Provide the (X, Y) coordinate of the cell's center where the given text is located.  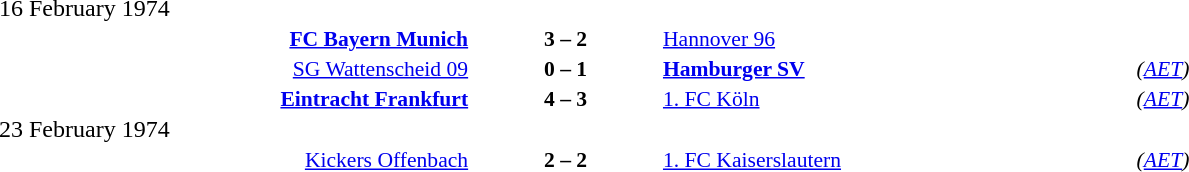
0 – 1 (566, 68)
Hannover 96 (897, 38)
Hamburger SV (897, 68)
1. FC Köln (897, 98)
4 – 3 (566, 98)
3 – 2 (566, 38)
